Find where the given text appears and provide that cell's center as (x, y) coordinate. 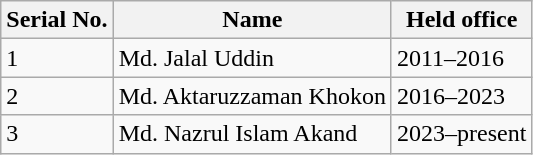
Name (252, 20)
Md. Jalal Uddin (252, 58)
1 (57, 58)
2023–present (461, 134)
Md. Aktaruzzaman Khokon (252, 96)
2011–2016 (461, 58)
Serial No. (57, 20)
Held office (461, 20)
Md. Nazrul Islam Akand (252, 134)
2 (57, 96)
3 (57, 134)
2016–2023 (461, 96)
